Find where the given text appears and provide that cell's center as (X, Y) coordinate. 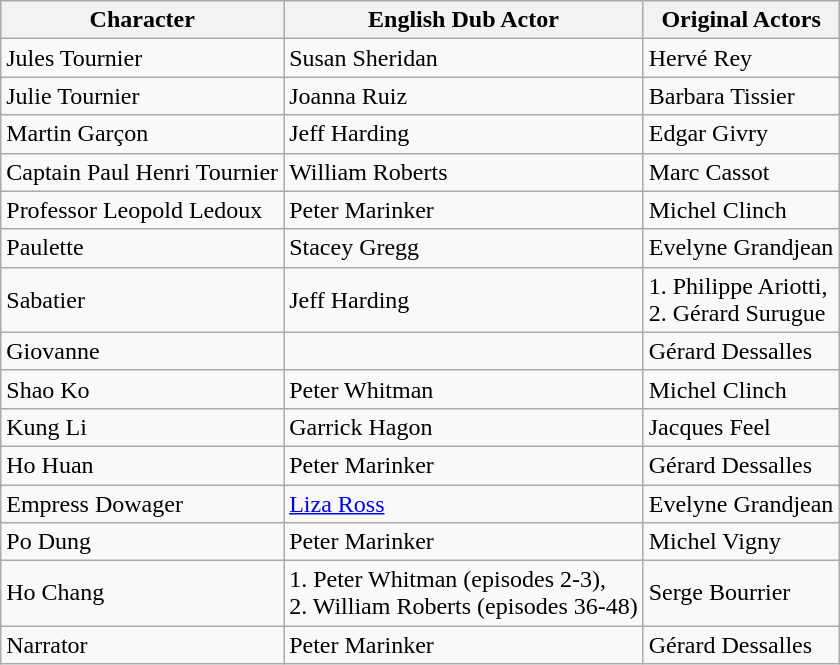
Original Actors (741, 20)
1. Peter Whitman (episodes 2-3),2. William Roberts (episodes 36-48) (464, 594)
Captain Paul Henri Tournier (142, 172)
Shao Ko (142, 389)
Michel Vigny (741, 542)
Professor Leopold Ledoux (142, 210)
Stacey Gregg (464, 248)
Serge Bourrier (741, 594)
Kung Li (142, 427)
Ho Huan (142, 465)
Po Dung (142, 542)
Character (142, 20)
Sabatier (142, 300)
Jules Tournier (142, 58)
Marc Cassot (741, 172)
English Dub Actor (464, 20)
Narrator (142, 645)
Martin Garçon (142, 134)
William Roberts (464, 172)
Garrick Hagon (464, 427)
Susan Sheridan (464, 58)
Peter Whitman (464, 389)
Hervé Rey (741, 58)
Julie Tournier (142, 96)
Empress Dowager (142, 503)
Barbara Tissier (741, 96)
Liza Ross (464, 503)
Ho Chang (142, 594)
Paulette (142, 248)
Jacques Feel (741, 427)
Joanna Ruiz (464, 96)
Giovanne (142, 351)
1. Philippe Ariotti,2. Gérard Surugue (741, 300)
Edgar Givry (741, 134)
